Detect which cell encompasses the target text, then output its (X, Y) center coordinate. 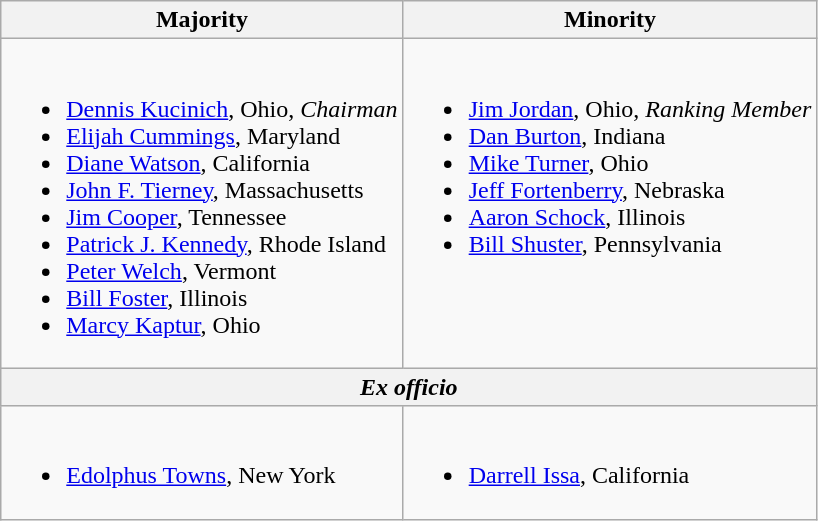
Ex officio (409, 387)
Jim Jordan, Ohio, Ranking MemberDan Burton, IndianaMike Turner, OhioJeff Fortenberry, NebraskaAaron Schock, IllinoisBill Shuster, Pennsylvania (610, 204)
Darrell Issa, California (610, 462)
Edolphus Towns, New York (202, 462)
Minority (610, 20)
Majority (202, 20)
